For the text-containing cell, return its midpoint in [X, Y] coordinate format. 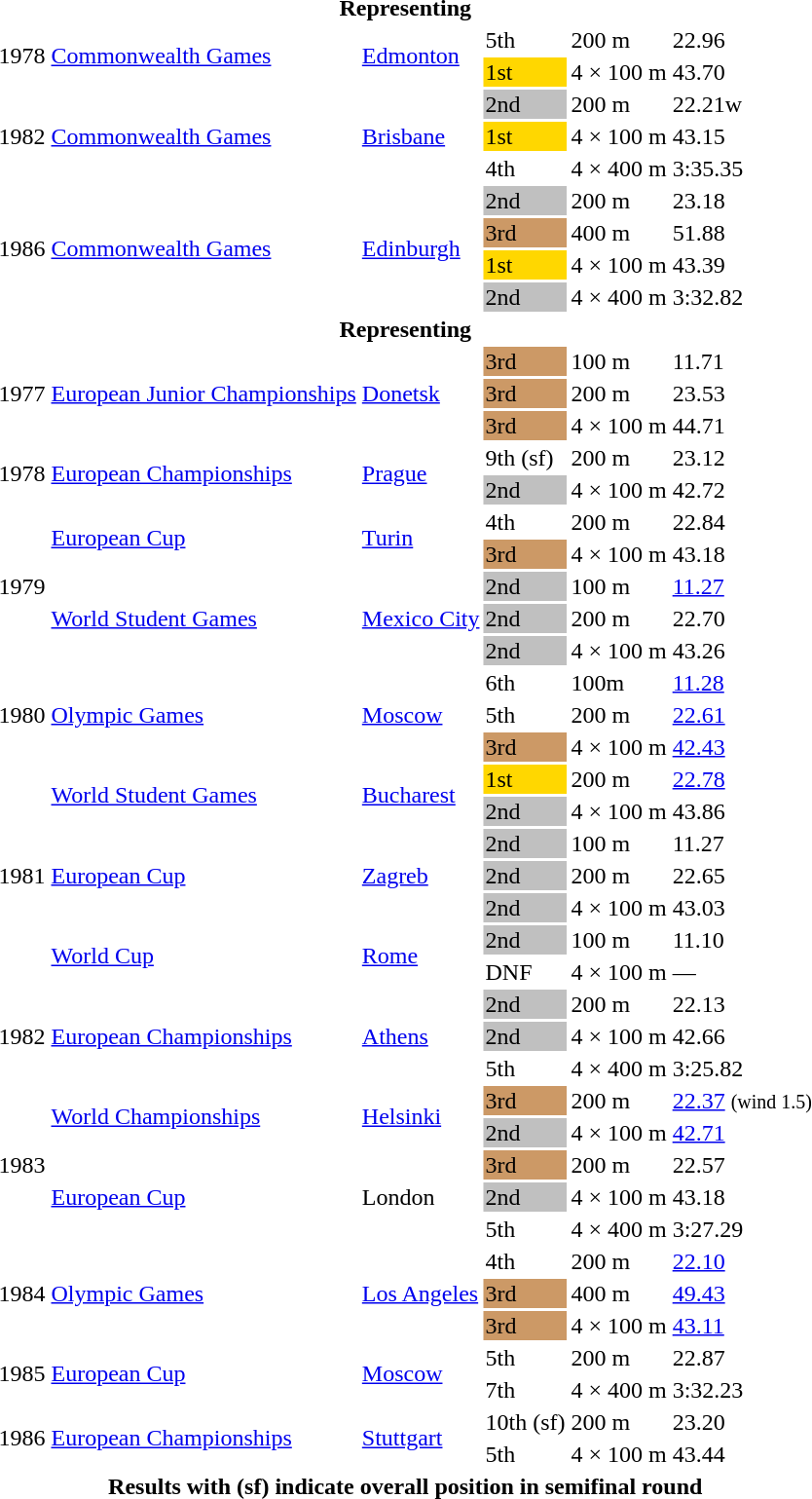
Prague [421, 473]
7th [526, 1390]
9th (sf) [526, 458]
Turin [421, 538]
Bucharest [421, 795]
Zagreb [421, 876]
DNF [526, 972]
Athens [421, 1036]
Stuttgart [421, 1438]
London [421, 1197]
6th [526, 683]
Los Angeles [421, 1293]
Edmonton [421, 56]
World Championships [203, 1116]
100m [619, 683]
Brisbane [421, 136]
European Junior Championships [203, 393]
Mexico City [421, 618]
World Cup [203, 956]
Edinburgh [421, 249]
Donetsk [421, 393]
Rome [421, 956]
Helsinki [421, 1116]
10th (sf) [526, 1422]
